For the text-containing cell, return its midpoint in (x, y) coordinate format. 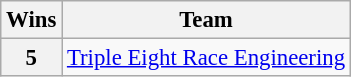
Wins (32, 20)
Triple Eight Race Engineering (206, 58)
5 (32, 58)
Team (206, 20)
